Capture the cell that displays the provided text and extract its (x, y) central coordinate. 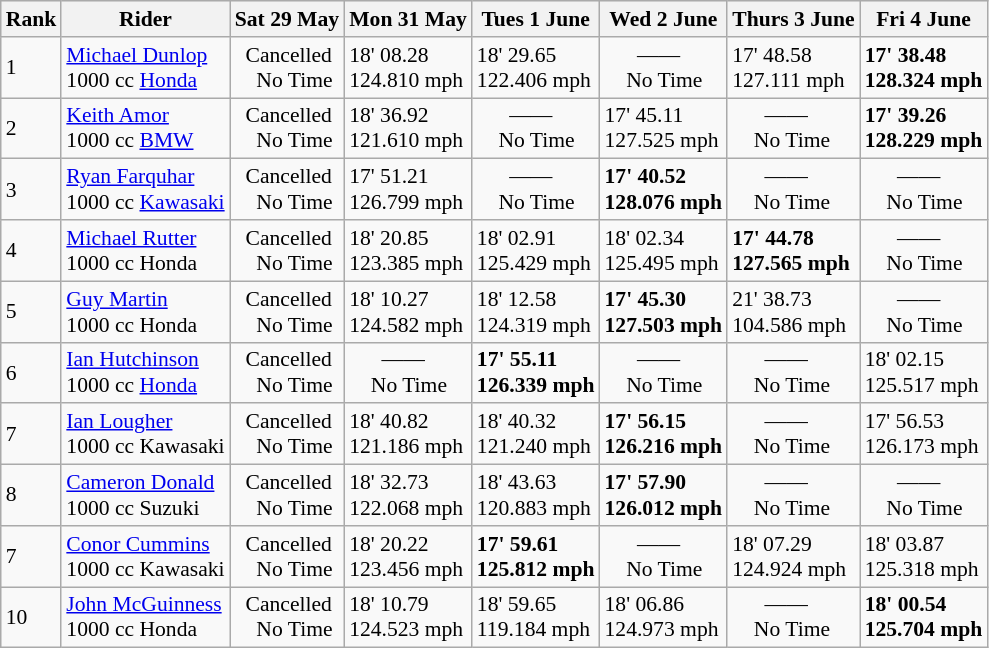
Conor Cummins 1000 cc Kawasaki (145, 556)
18' 02.34 125.495 mph (663, 250)
Rider (145, 19)
Mon 31 May (408, 19)
17' 57.90 126.012 mph (663, 496)
18' 08.28 124.810 mph (408, 68)
3 (32, 190)
18' 10.27 124.582 mph (408, 312)
18' 59.65 119.184 mph (536, 618)
18' 36.92 121.610 mph (408, 128)
18' 20.22 123.456 mph (408, 556)
Ian Lougher 1000 cc Kawasaki (145, 434)
Keith Amor 1000 cc BMW (145, 128)
17' 45.11 127.525 mph (663, 128)
17' 38.48 128.324 mph (924, 68)
18' 00.54 125.704 mph (924, 618)
17' 40.52 128.076 mph (663, 190)
18' 20.85 123.385 mph (408, 250)
18' 02.15 125.517 mph (924, 372)
Ryan Farquhar 1000 cc Kawasaki (145, 190)
8 (32, 496)
John McGuinness 1000 cc Honda (145, 618)
Michael Dunlop 1000 cc Honda (145, 68)
17' 48.58 127.111 mph (793, 68)
17' 56.53 126.173 mph (924, 434)
18' 40.82 121.186 mph (408, 434)
Cameron Donald 1000 cc Suzuki (145, 496)
6 (32, 372)
17' 39.26 128.229 mph (924, 128)
Fri 4 June (924, 19)
18' 32.73 122.068 mph (408, 496)
17' 59.61 125.812 mph (536, 556)
18' 07.29 124.924 mph (793, 556)
Sat 29 May (287, 19)
18' 02.91 125.429 mph (536, 250)
17' 55.11 126.339 mph (536, 372)
18' 43.63 120.883 mph (536, 496)
5 (32, 312)
18' 29.65 122.406 mph (536, 68)
21' 38.73 104.586 mph (793, 312)
2 (32, 128)
18' 06.86 124.973 mph (663, 618)
18' 10.79 124.523 mph (408, 618)
Guy Martin 1000 cc Honda (145, 312)
1 (32, 68)
17' 44.78 127.565 mph (793, 250)
4 (32, 250)
17' 56.15 126.216 mph (663, 434)
18' 40.32 121.240 mph (536, 434)
18' 03.87 125.318 mph (924, 556)
Wed 2 June (663, 19)
10 (32, 618)
17' 51.21 126.799 mph (408, 190)
Thurs 3 June (793, 19)
Michael Rutter 1000 cc Honda (145, 250)
17' 45.30 127.503 mph (663, 312)
18' 12.58 124.319 mph (536, 312)
Rank (32, 19)
Ian Hutchinson 1000 cc Honda (145, 372)
Tues 1 June (536, 19)
